Identify which cell holds the provided text, then report its (x, y) central coordinate. 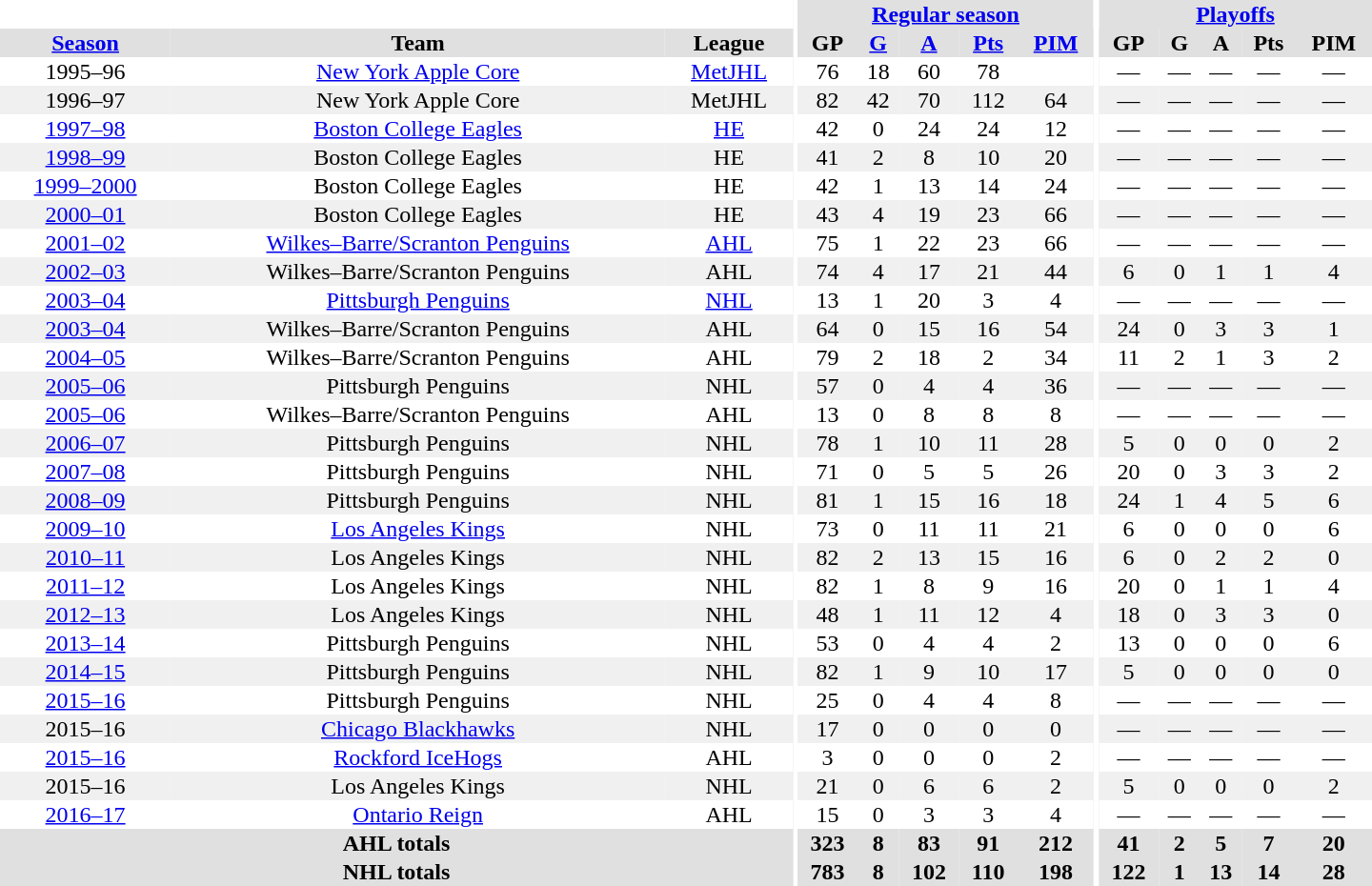
54 (1056, 329)
323 (827, 843)
783 (827, 872)
48 (827, 614)
79 (827, 357)
NHL totals (396, 872)
19 (928, 214)
Team (417, 43)
44 (1056, 272)
2008–09 (86, 500)
League (729, 43)
34 (1056, 357)
26 (1056, 472)
2012–13 (86, 614)
2010–11 (86, 557)
198 (1056, 872)
2000–01 (86, 214)
1998–99 (86, 157)
76 (827, 71)
1999–2000 (86, 186)
Regular season (945, 14)
Playoffs (1235, 14)
2014–15 (86, 672)
2001–02 (86, 243)
1995–96 (86, 71)
102 (928, 872)
83 (928, 843)
53 (827, 643)
2011–12 (86, 586)
110 (988, 872)
2002–03 (86, 272)
Chicago Blackhawks (417, 729)
36 (1056, 386)
1997–98 (86, 129)
91 (988, 843)
25 (827, 700)
2009–10 (86, 529)
71 (827, 472)
2013–14 (86, 643)
112 (988, 100)
2016–17 (86, 815)
74 (827, 272)
7 (1268, 843)
60 (928, 71)
212 (1056, 843)
81 (827, 500)
43 (827, 214)
2007–08 (86, 472)
75 (827, 243)
1996–97 (86, 100)
57 (827, 386)
70 (928, 100)
2004–05 (86, 357)
122 (1128, 872)
Rockford IceHogs (417, 757)
AHL totals (396, 843)
2006–07 (86, 443)
Ontario Reign (417, 815)
73 (827, 529)
22 (928, 243)
Season (86, 43)
